Locate the cell with the specified text and output its (x, y) center coordinate. 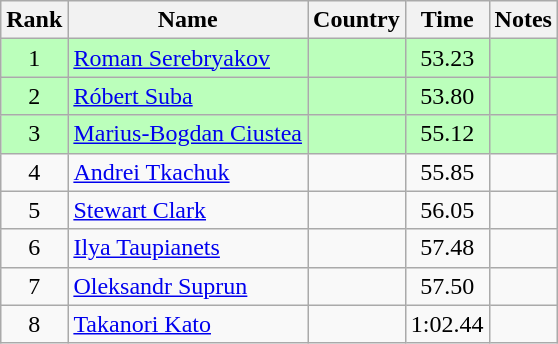
Marius-Bogdan Ciustea (188, 134)
Notes (523, 20)
4 (34, 172)
57.48 (447, 248)
Takanori Kato (188, 324)
Ilya Taupianets (188, 248)
1 (34, 58)
5 (34, 210)
55.85 (447, 172)
Country (357, 20)
Name (188, 20)
6 (34, 248)
8 (34, 324)
53.80 (447, 96)
Rank (34, 20)
7 (34, 286)
Stewart Clark (188, 210)
1:02.44 (447, 324)
Oleksandr Suprun (188, 286)
55.12 (447, 134)
3 (34, 134)
Time (447, 20)
56.05 (447, 210)
2 (34, 96)
Róbert Suba (188, 96)
53.23 (447, 58)
Andrei Tkachuk (188, 172)
57.50 (447, 286)
Roman Serebryakov (188, 58)
